For the text-containing cell, return its midpoint in (X, Y) coordinate format. 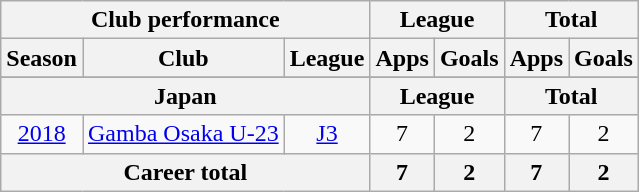
Season (42, 58)
Club performance (186, 20)
Gamba Osaka U-23 (183, 134)
Japan (186, 96)
J3 (327, 134)
Career total (186, 172)
2018 (42, 134)
Club (183, 58)
